Search for the cell housing the specified text and yield its (x, y) center coordinate. 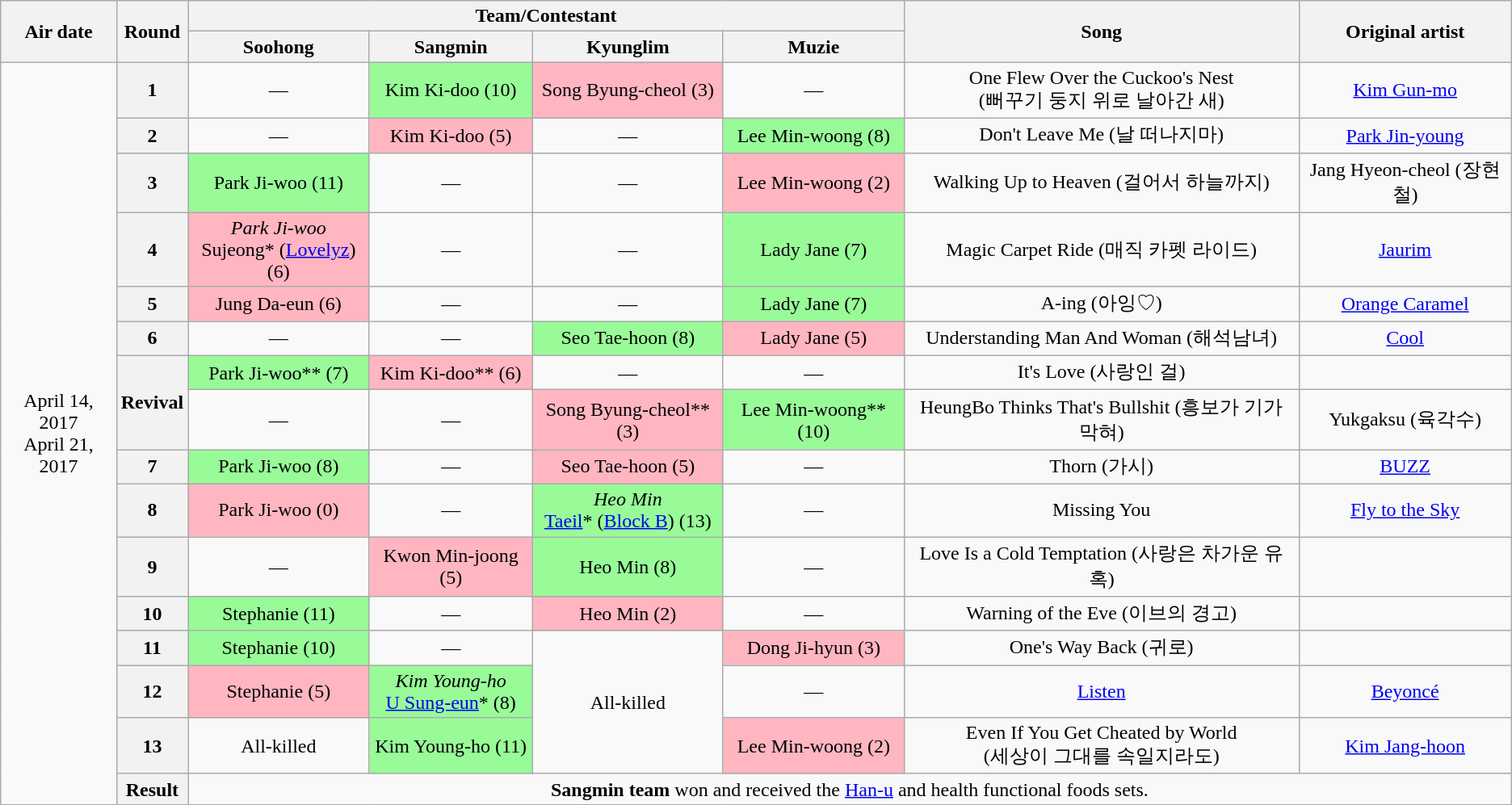
Love Is a Cold Temptation (사랑은 차가운 유혹) (1102, 566)
A-ing (아잉♡) (1102, 304)
Fly to the Sky (1405, 510)
Thorn (가시) (1102, 467)
Lady Jane (5) (813, 339)
4 (152, 249)
Park Ji-wooSujeong* (Lovelyz) (6) (279, 249)
Dong Ji-hyun (3) (813, 648)
1 (152, 90)
8 (152, 510)
Jaurim (1405, 249)
10 (152, 614)
April 14, 2017April 21, 2017 (59, 434)
2 (152, 136)
Don't Leave Me (날 떠나지마) (1102, 136)
Heo Min (8) (628, 566)
Orange Caramel (1405, 304)
Air date (59, 31)
Stephanie (10) (279, 648)
Park Ji-woo (0) (279, 510)
6 (152, 339)
Park Ji-woo (8) (279, 467)
It's Love (사랑인 걸) (1102, 373)
Heo Min (2) (628, 614)
7 (152, 467)
Park Jin-young (1405, 136)
Kim Ki-doo (5) (451, 136)
Song Byung-cheol (3) (628, 90)
Kim Young-hoU Sung-eun* (8) (451, 691)
Park Ji-woo (11) (279, 182)
Original artist (1405, 31)
Kwon Min-joong (5) (451, 566)
One's Way Back (귀로) (1102, 648)
BUZZ (1405, 467)
Beyoncé (1405, 691)
Listen (1102, 691)
Warning of the Eve (이브의 경고) (1102, 614)
Magic Carpet Ride (매직 카펫 라이드) (1102, 249)
Round (152, 31)
Stephanie (11) (279, 614)
13 (152, 746)
3 (152, 182)
Lee Min-woong (8) (813, 136)
5 (152, 304)
Yukgaksu (육각수) (1405, 420)
Result (152, 789)
Song (1102, 31)
Understanding Man And Woman (해석남녀) (1102, 339)
Kim Gun-mo (1405, 90)
Missing You (1102, 510)
Sangmin team won and received the Han-u and health functional foods sets. (850, 789)
Soohong (279, 47)
Walking Up to Heaven (걸어서 하늘까지) (1102, 182)
HeungBo Thinks That's Bullshit (흥보가 기가 막혀) (1102, 420)
Jung Da-eun (6) (279, 304)
Sangmin (451, 47)
Song Byung-cheol** (3) (628, 420)
Kim Young-ho (11) (451, 746)
Seo Tae-hoon (5) (628, 467)
Revival (152, 402)
Muzie (813, 47)
Cool (1405, 339)
Team/Contestant (546, 16)
Kim Jang-hoon (1405, 746)
Kyunglim (628, 47)
Kim Ki-doo** (6) (451, 373)
Even If You Get Cheated by World(세상이 그대를 속일지라도) (1102, 746)
Park Ji-woo** (7) (279, 373)
Lee Min-woong** (10) (813, 420)
Heo MinTaeil* (Block B) (13) (628, 510)
One Flew Over the Cuckoo's Nest(뻐꾸기 둥지 위로 날아간 새) (1102, 90)
12 (152, 691)
11 (152, 648)
Stephanie (5) (279, 691)
Seo Tae-hoon (8) (628, 339)
Kim Ki-doo (10) (451, 90)
Jang Hyeon-cheol (장현철) (1405, 182)
9 (152, 566)
